Return the (X, Y) coordinate for the center point of the cell that contains the specified text.  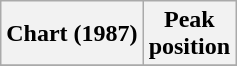
Peakposition (189, 34)
Chart (1987) (72, 34)
